Pinpoint the cell where the given text exists, returning its (X, Y) midpoint coordinate. 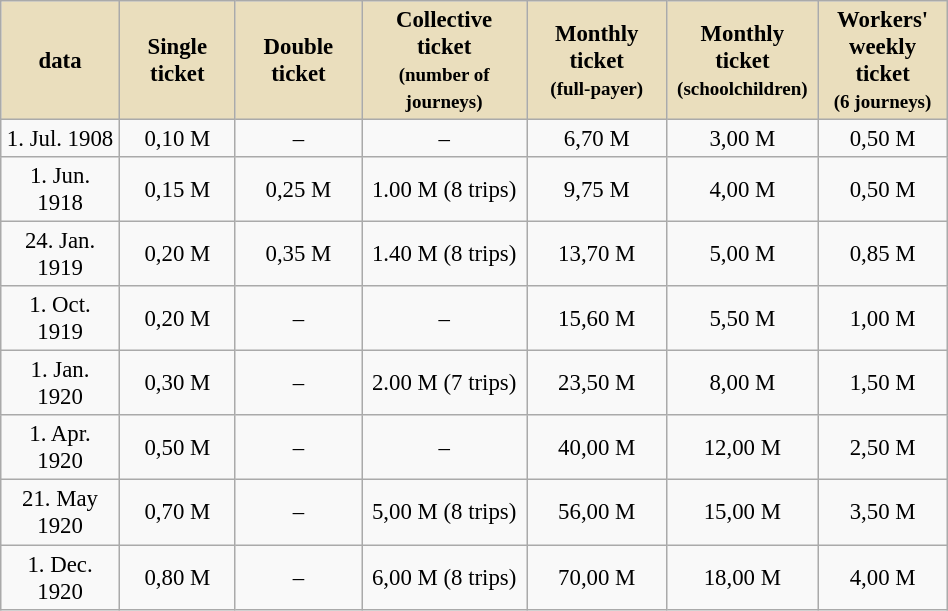
Monthly ticket(schoolchildren) (742, 60)
0,85 M (882, 254)
2,50 M (882, 448)
0,25 M (298, 190)
0,35 M (298, 254)
1. Jul. 1908 (60, 139)
40,00 M (597, 448)
6,70 M (597, 139)
18,00 M (742, 578)
3,00 M (742, 139)
70,00 M (597, 578)
Monthly ticket(full-payer) (597, 60)
1. Oct. 1919 (60, 318)
8,00 M (742, 384)
0,15 M (177, 190)
1,00 M (882, 318)
2.00 M (7 trips) (444, 384)
23,50 M (597, 384)
data (60, 60)
13,70 M (597, 254)
Double ticket (298, 60)
15,00 M (742, 512)
3,50 M (882, 512)
1. Dec. 1920 (60, 578)
0,70 M (177, 512)
21. May 1920 (60, 512)
0,30 M (177, 384)
24. Jan. 1919 (60, 254)
9,75 M (597, 190)
1. Apr. 1920 (60, 448)
56,00 M (597, 512)
5,00 M (8 trips) (444, 512)
1.00 M (8 trips) (444, 190)
Collective ticket(number of journeys) (444, 60)
5,00 M (742, 254)
Single ticket (177, 60)
0,80 M (177, 578)
12,00 M (742, 448)
6,00 M (8 trips) (444, 578)
1. Jan. 1920 (60, 384)
5,50 M (742, 318)
Workers' weekly ticket(6 journeys) (882, 60)
1.40 M (8 trips) (444, 254)
0,10 M (177, 139)
15,60 M (597, 318)
1. Jun. 1918 (60, 190)
1,50 M (882, 384)
